Return [X, Y] of the center of cell containing provided text 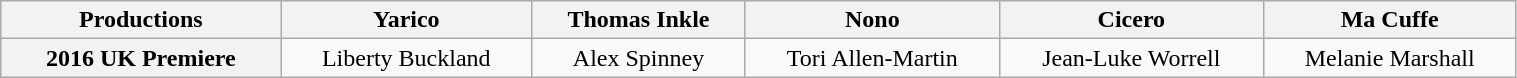
Jean-Luke Worrell [1131, 58]
Melanie Marshall [1390, 58]
Thomas Inkle [639, 20]
2016 UK Premiere [141, 58]
Yarico [406, 20]
Ma Cuffe [1390, 20]
Alex Spinney [639, 58]
Cicero [1131, 20]
Productions [141, 20]
Nono [872, 20]
Tori Allen-Martin [872, 58]
Liberty Buckland [406, 58]
